Provide the (X, Y) coordinate of the cell's center where the given text is located.  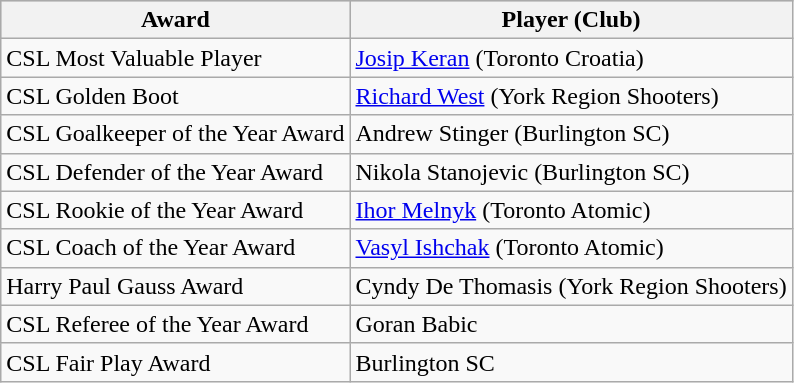
CSL Goalkeeper of the Year Award (176, 134)
Player (Club) (571, 20)
Ihor Melnyk (Toronto Atomic) (571, 210)
CSL Golden Boot (176, 96)
Nikola Stanojevic (Burlington SC) (571, 172)
Andrew Stinger (Burlington SC) (571, 134)
Richard West (York Region Shooters) (571, 96)
CSL Referee of the Year Award (176, 324)
Cyndy De Thomasis (York Region Shooters) (571, 286)
Vasyl Ishchak (Toronto Atomic) (571, 248)
Josip Keran (Toronto Croatia) (571, 58)
Goran Babic (571, 324)
CSL Most Valuable Player (176, 58)
CSL Fair Play Award (176, 362)
Harry Paul Gauss Award (176, 286)
CSL Rookie of the Year Award (176, 210)
Award (176, 20)
CSL Coach of the Year Award (176, 248)
Burlington SC (571, 362)
CSL Defender of the Year Award (176, 172)
